Locate the cell with the specified text and output its [X, Y] center coordinate. 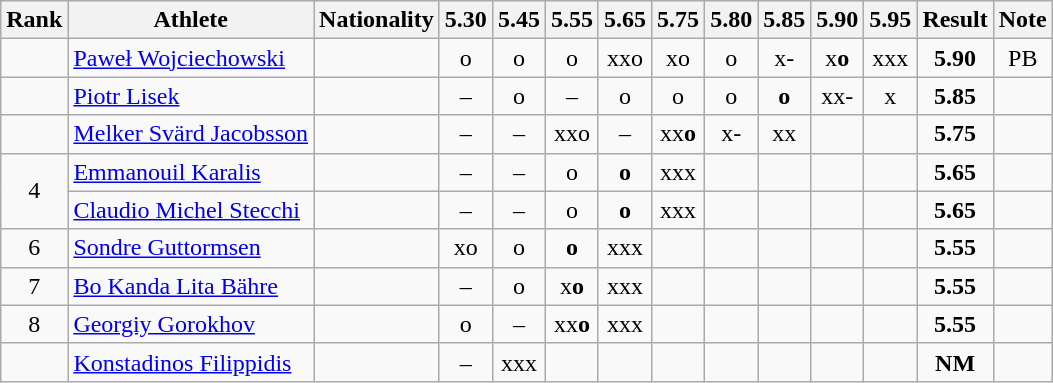
NM [955, 362]
Note [1022, 20]
7 [34, 286]
Athlete [191, 20]
5.95 [890, 20]
Georgiy Gorokhov [191, 324]
Sondre Guttormsen [191, 248]
Konstadinos Filippidis [191, 362]
5.45 [518, 20]
4 [34, 191]
Melker Svärd Jacobsson [191, 134]
5.30 [466, 20]
Rank [34, 20]
PB [1022, 58]
8 [34, 324]
Result [955, 20]
6 [34, 248]
Claudio Michel Stecchi [191, 210]
xx- [838, 96]
Emmanouil Karalis [191, 172]
Piotr Lisek [191, 96]
x [890, 96]
Nationality [377, 20]
5.80 [732, 20]
Bo Kanda Lita Bähre [191, 286]
xx [784, 134]
Paweł Wojciechowski [191, 58]
